Search for the cell housing the specified text and yield its (x, y) center coordinate. 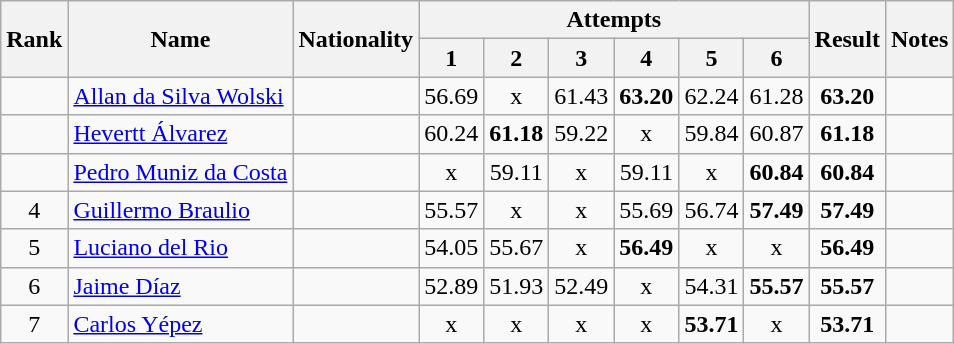
Notes (919, 39)
Hevertt Álvarez (180, 134)
56.69 (452, 96)
61.28 (776, 96)
Rank (34, 39)
Allan da Silva Wolski (180, 96)
Guillermo Braulio (180, 210)
2 (516, 58)
55.69 (646, 210)
59.22 (582, 134)
56.74 (712, 210)
51.93 (516, 286)
52.89 (452, 286)
1 (452, 58)
54.31 (712, 286)
55.67 (516, 248)
54.05 (452, 248)
3 (582, 58)
Pedro Muniz da Costa (180, 172)
Nationality (356, 39)
52.49 (582, 286)
Luciano del Rio (180, 248)
59.84 (712, 134)
61.43 (582, 96)
Jaime Díaz (180, 286)
Attempts (614, 20)
Carlos Yépez (180, 324)
60.24 (452, 134)
Result (847, 39)
Name (180, 39)
7 (34, 324)
60.87 (776, 134)
62.24 (712, 96)
